From the cell containing the given text, extract its center point as (X, Y) coordinate. 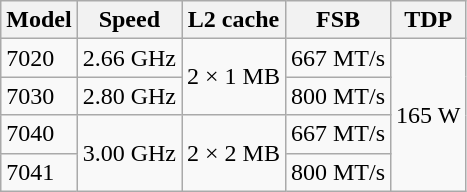
2.66 GHz (129, 58)
Model (39, 20)
2 × 2 MB (234, 153)
Speed (129, 20)
FSB (338, 20)
7030 (39, 96)
L2 cache (234, 20)
2.80 GHz (129, 96)
7040 (39, 134)
7041 (39, 172)
165 W (428, 115)
7020 (39, 58)
2 × 1 MB (234, 77)
3.00 GHz (129, 153)
TDP (428, 20)
